Pinpoint the cell where the given text exists, returning its [X, Y] midpoint coordinate. 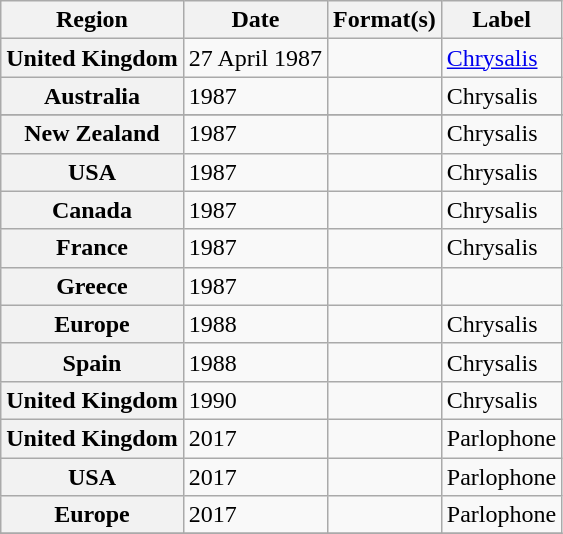
New Zealand [92, 134]
Greece [92, 286]
27 April 1987 [255, 58]
Region [92, 20]
Date [255, 20]
Label [501, 20]
1990 [255, 400]
Format(s) [385, 20]
Spain [92, 362]
Canada [92, 210]
France [92, 248]
Australia [92, 96]
